Capture the cell that displays the provided text and extract its (x, y) central coordinate. 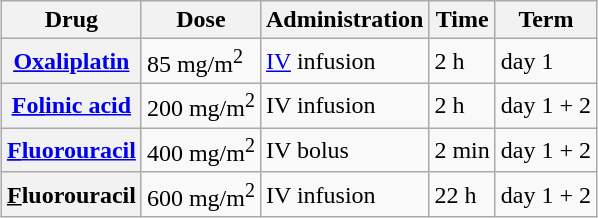
Administration (344, 20)
Folinic acid (71, 106)
Drug (71, 20)
22 h (462, 194)
Time (462, 20)
day 1 (546, 62)
Dose (200, 20)
200 mg/m2 (200, 106)
400 mg/m2 (200, 150)
85 mg/m2 (200, 62)
Term (546, 20)
2 min (462, 150)
IV bolus (344, 150)
600 mg/m2 (200, 194)
Oxaliplatin (71, 62)
